Identify which cell holds the provided text, then report its [X, Y] central coordinate. 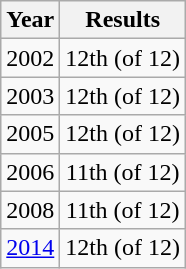
2008 [30, 210]
Results [123, 20]
Year [30, 20]
2002 [30, 58]
2003 [30, 96]
2014 [30, 248]
2006 [30, 172]
2005 [30, 134]
